Capture the cell that displays the provided text and extract its [X, Y] central coordinate. 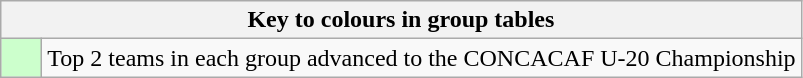
Top 2 teams in each group advanced to the CONCACAF U-20 Championship [422, 58]
Key to colours in group tables [401, 20]
